Provide the (X, Y) coordinate of the cell's center where the given text is located.  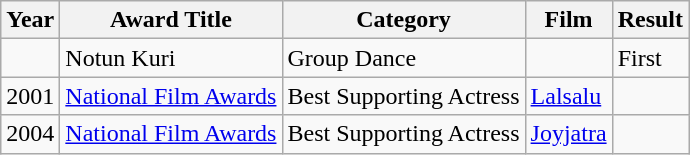
Joyjatra (568, 134)
Group Dance (404, 58)
Lalsalu (568, 96)
Notun Kuri (171, 58)
Award Title (171, 20)
2001 (30, 96)
Result (650, 20)
Category (404, 20)
Year (30, 20)
First (650, 58)
Film (568, 20)
2004 (30, 134)
